Search for the cell housing the specified text and yield its (X, Y) center coordinate. 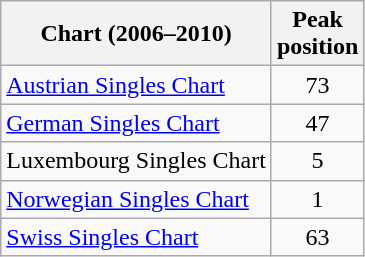
Norwegian Singles Chart (136, 199)
Swiss Singles Chart (136, 237)
1 (317, 199)
47 (317, 123)
Chart (2006–2010) (136, 34)
Peakposition (317, 34)
73 (317, 85)
63 (317, 237)
5 (317, 161)
German Singles Chart (136, 123)
Austrian Singles Chart (136, 85)
Luxembourg Singles Chart (136, 161)
